Capture the cell that displays the provided text and extract its (x, y) central coordinate. 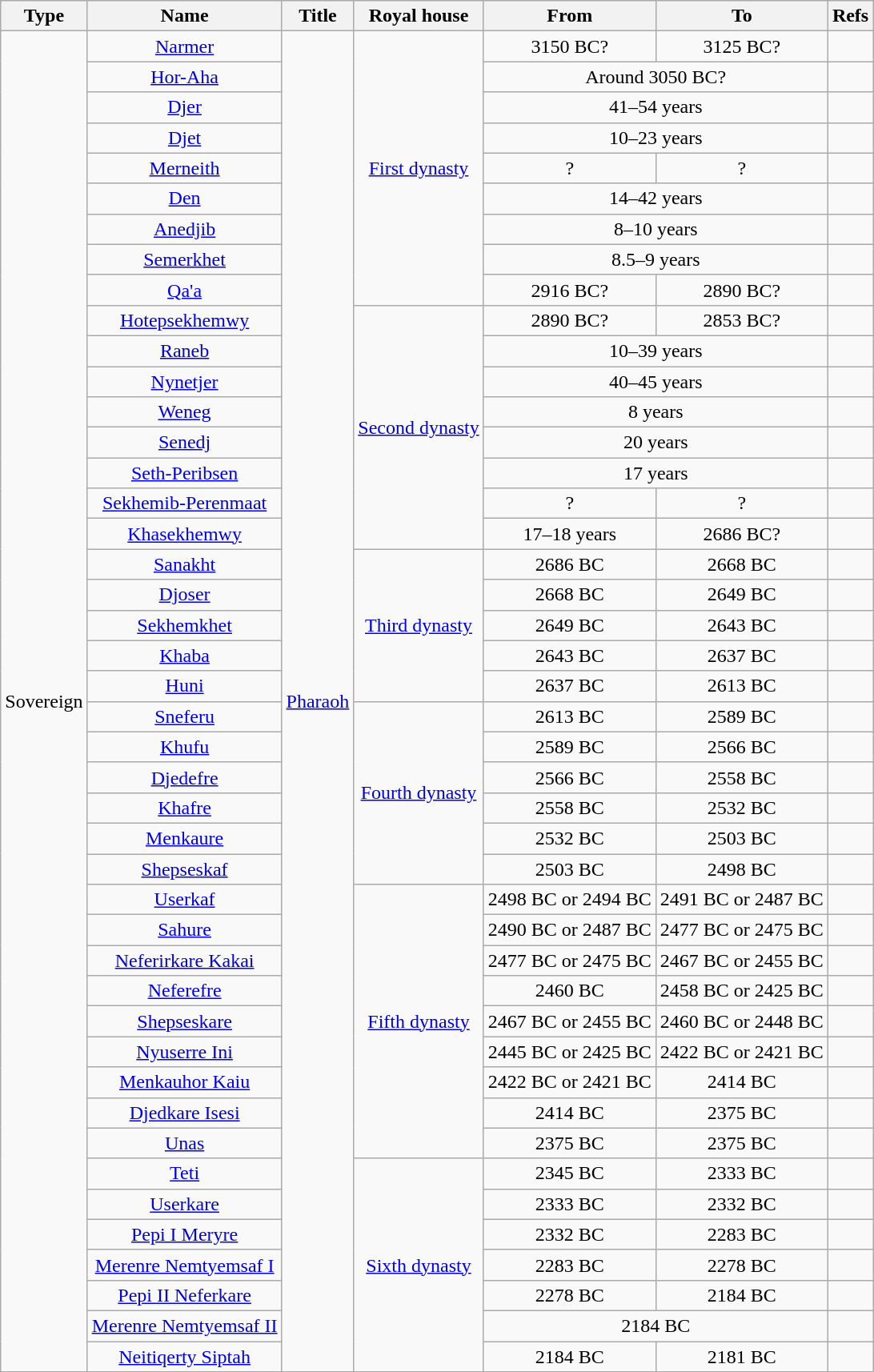
2686 BC (570, 564)
Name (184, 16)
Fifth dynasty (419, 1021)
Userkare (184, 1204)
Semerkhet (184, 259)
2345 BC (570, 1173)
Around 3050 BC? (655, 77)
Neitiqerty Siptah (184, 1357)
17–18 years (570, 534)
Khufu (184, 747)
Djer (184, 107)
From (570, 16)
Merenre Nemtyemsaf II (184, 1326)
2853 BC? (741, 320)
Menkaure (184, 838)
2491 BC or 2487 BC (741, 900)
Khafre (184, 808)
Third dynasty (419, 625)
Narmer (184, 46)
3150 BC? (570, 46)
Shepseskare (184, 1021)
Userkaf (184, 900)
To (741, 16)
20 years (655, 443)
Teti (184, 1173)
2181 BC (741, 1357)
Anedjib (184, 229)
2445 BC or 2425 BC (570, 1052)
2460 BC (570, 991)
Pepi II Neferkare (184, 1295)
2916 BC? (570, 290)
2498 BC or 2494 BC (570, 900)
Djet (184, 138)
Second dynasty (419, 427)
Neferirkare Kakai (184, 961)
Sovereign (44, 701)
Refs (850, 16)
41–54 years (655, 107)
2460 BC or 2448 BC (741, 1021)
Djedkare Isesi (184, 1113)
Merneith (184, 168)
Hotepsekhemwy (184, 320)
Sahure (184, 930)
Shepseskaf (184, 869)
40–45 years (655, 382)
Weneg (184, 412)
2458 BC or 2425 BC (741, 991)
Khaba (184, 656)
10–39 years (655, 351)
Merenre Nemtyemsaf I (184, 1265)
Khasekhemwy (184, 534)
First dynasty (419, 168)
Sekhemkhet (184, 625)
Djedefre (184, 777)
Hor-Aha (184, 77)
8–10 years (655, 229)
Sekhemib-Perenmaat (184, 503)
Sanakht (184, 564)
Menkauhor Kaiu (184, 1082)
Type (44, 16)
2686 BC? (741, 534)
10–23 years (655, 138)
17 years (655, 473)
3125 BC? (741, 46)
Qa'a (184, 290)
8 years (655, 412)
Djoser (184, 595)
Unas (184, 1143)
Nynetjer (184, 382)
Pharaoh (318, 701)
Sixth dynasty (419, 1265)
Title (318, 16)
Royal house (419, 16)
2490 BC or 2487 BC (570, 930)
Huni (184, 686)
Seth-Peribsen (184, 473)
Senedj (184, 443)
Fourth dynasty (419, 792)
Neferefre (184, 991)
2498 BC (741, 869)
Sneferu (184, 716)
Raneb (184, 351)
Nyuserre Ini (184, 1052)
8.5–9 years (655, 259)
14–42 years (655, 199)
Pepi I Meryre (184, 1234)
Den (184, 199)
